From the cell containing the given text, extract its center point as [X, Y] coordinate. 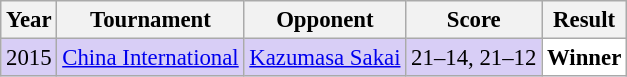
China International [150, 58]
Score [474, 20]
Year [29, 20]
21–14, 21–12 [474, 58]
Winner [584, 58]
Tournament [150, 20]
Opponent [325, 20]
Result [584, 20]
Kazumasa Sakai [325, 58]
2015 [29, 58]
